Find where the given text appears and provide that cell's center as (X, Y) coordinate. 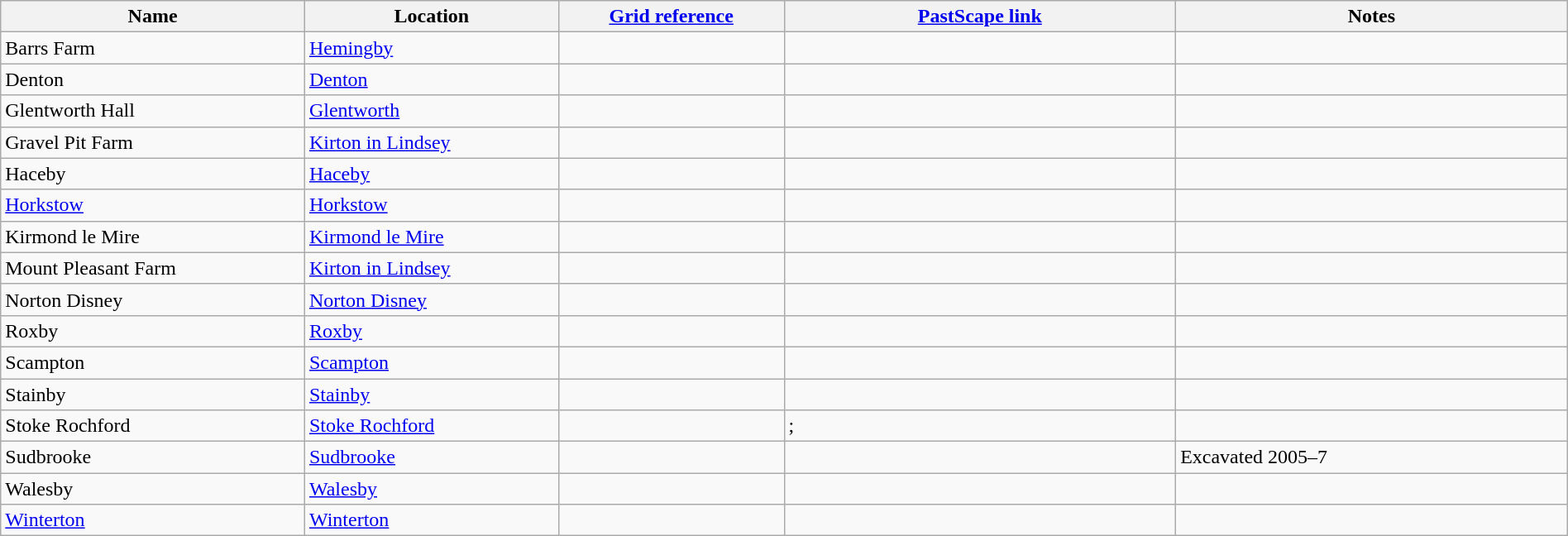
Mount Pleasant Farm (153, 268)
Glentworth Hall (153, 111)
PastScape link (980, 17)
Hemingby (432, 48)
Location (432, 17)
; (980, 426)
Gravel Pit Farm (153, 142)
Excavated 2005–7 (1372, 457)
Barrs Farm (153, 48)
Name (153, 17)
Notes (1372, 17)
Glentworth (432, 111)
Grid reference (672, 17)
